Detect which cell encompasses the target text, then output its (X, Y) center coordinate. 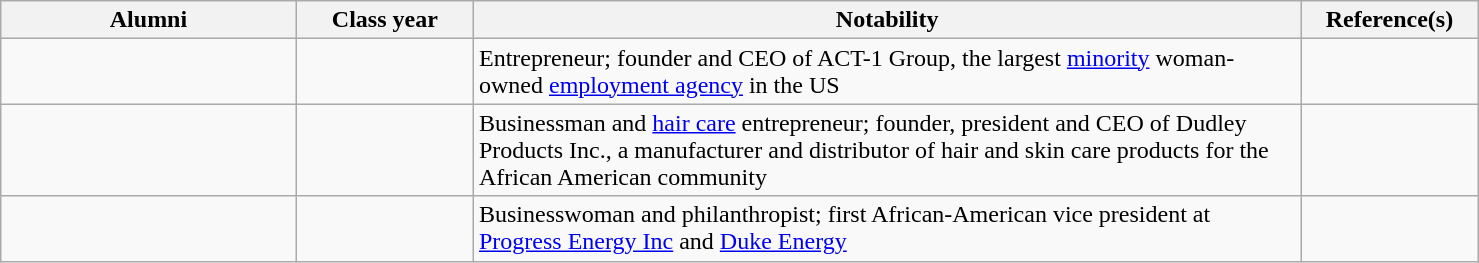
Businesswoman and philanthropist; first African-American vice president at Progress Energy Inc and Duke Energy (886, 228)
Class year (384, 20)
Reference(s) (1390, 20)
Notability (886, 20)
Entrepreneur; founder and CEO of ACT-1 Group, the largest minority woman-owned employment agency in the US (886, 72)
Alumni (148, 20)
